For the text-containing cell, return its midpoint in (X, Y) coordinate format. 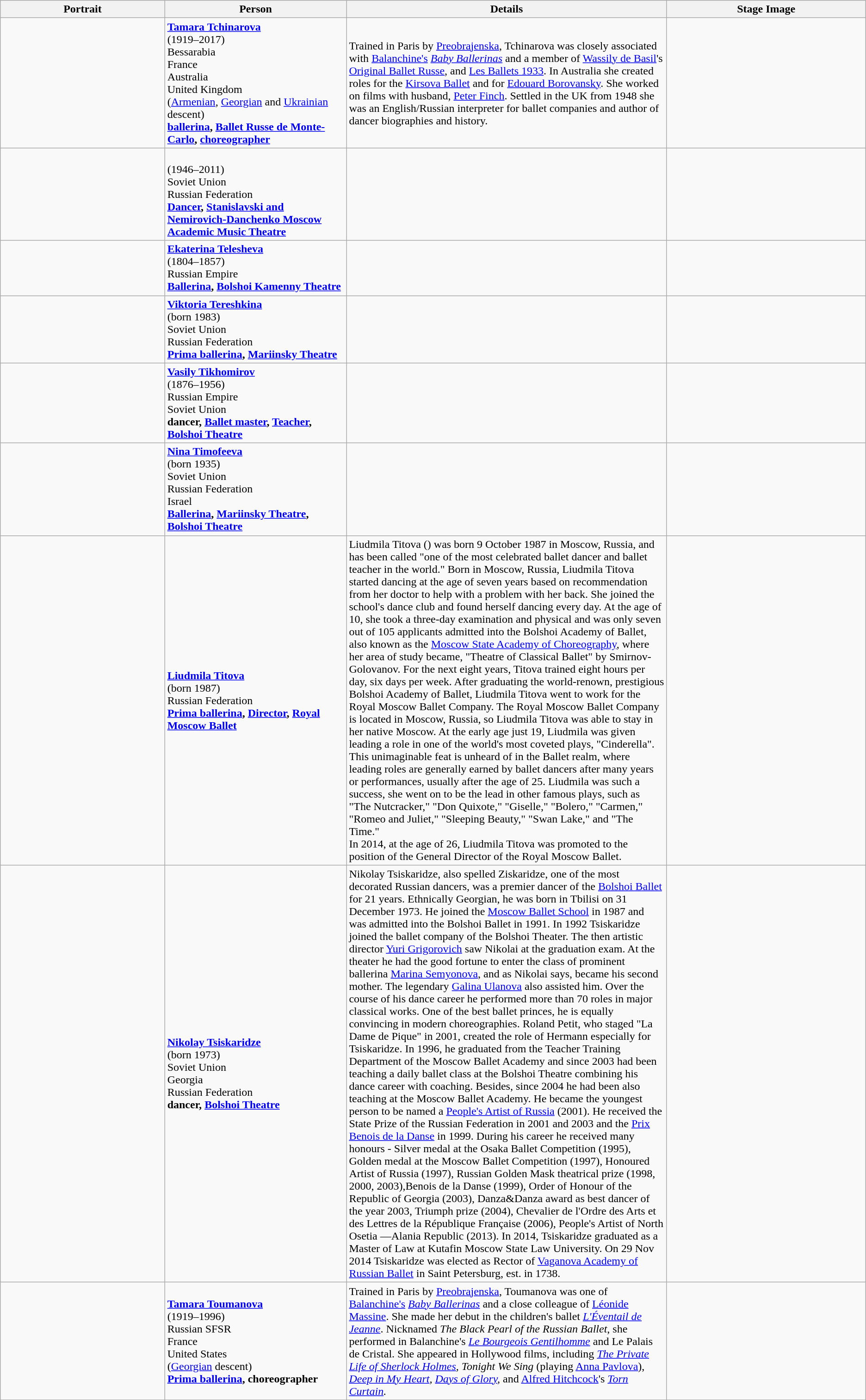
Person (255, 9)
Vasily Tikhomirov(1876–1956)Russian EmpireSoviet Union dancer, Ballet master, Teacher, Bolshoi Theatre (255, 403)
Tamara Toumanova(1919–1996)Russian SFSRFranceUnited States(Georgian descent)Prima ballerina, choreographer (255, 1341)
Nina Timofeeva(born 1935) Soviet UnionRussian FederationIsraelBallerina, Mariinsky Theatre, Bolshoi Theatre (255, 489)
Stage Image (766, 9)
Portrait (82, 9)
Liudmila Titova(born 1987)Russian FederationPrima ballerina, Director, Royal Moscow Ballet (255, 700)
Ekaterina Telesheva(1804–1857)Russian EmpireBallerina, Bolshoi Kamenny Theatre (255, 268)
Viktoria Tereshkina(born 1983)Soviet UnionRussian FederationPrima ballerina, Mariinsky Theatre (255, 329)
Nikolay Tsiskaridze(born 1973)Soviet UnionGeorgiaRussian Federationdancer, Bolshoi Theatre (255, 1074)
Details (507, 9)
(1946–2011)Soviet UnionRussian FederationDancer, Stanislavski and Nemirovich-Danchenko Moscow Academic Music Theatre (255, 194)
